Output the (x, y) coordinate of the center of the cell containing the given text.  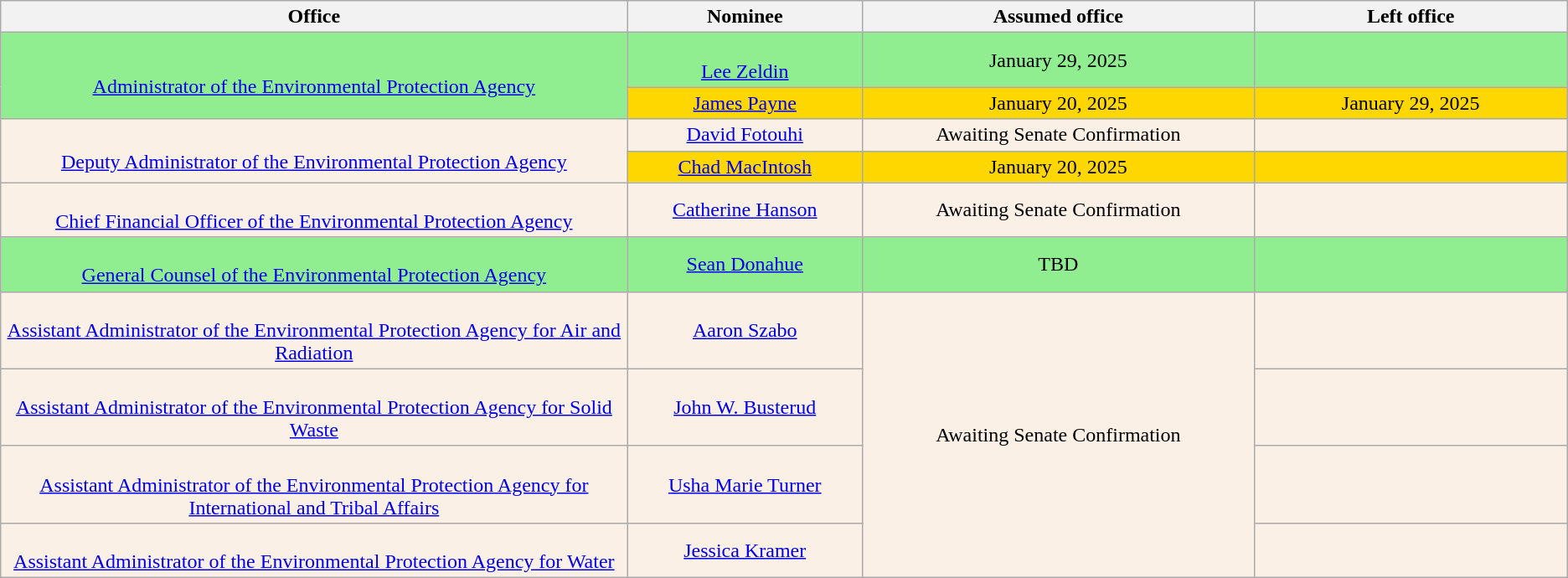
Assistant Administrator of the Environmental Protection Agency for Air and Radiation (314, 330)
Chad MacIntosh (745, 167)
General Counsel of the Environmental Protection Agency (314, 265)
Sean Donahue (745, 265)
Catherine Hanson (745, 209)
Assumed office (1059, 17)
Jessica Kramer (745, 550)
Assistant Administrator of the Environmental Protection Agency for International and Tribal Affairs (314, 484)
Assistant Administrator of the Environmental Protection Agency for Solid Waste (314, 407)
James Payne (745, 103)
Chief Financial Officer of the Environmental Protection Agency (314, 209)
Administrator of the Environmental Protection Agency (314, 75)
John W. Busterud (745, 407)
Office (314, 17)
Assistant Administrator of the Environmental Protection Agency for Water (314, 550)
Lee Zeldin (745, 60)
TBD (1059, 265)
Aaron Szabo (745, 330)
Usha Marie Turner (745, 484)
Deputy Administrator of the Environmental Protection Agency (314, 151)
David Fotouhi (745, 135)
Nominee (745, 17)
Left office (1411, 17)
